Search for the cell housing the specified text and yield its (x, y) center coordinate. 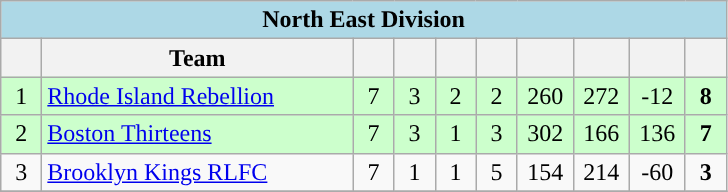
Rhode Island Rebellion (198, 96)
Brooklyn Kings RLFC (198, 172)
-12 (657, 96)
154 (545, 172)
-60 (657, 172)
Team (198, 58)
214 (601, 172)
Boston Thirteens (198, 134)
North East Division (364, 20)
8 (706, 96)
260 (545, 96)
302 (545, 134)
136 (657, 134)
272 (601, 96)
166 (601, 134)
5 (496, 172)
